Extract the [x, y] coordinate from the center of the cell holding the provided text.  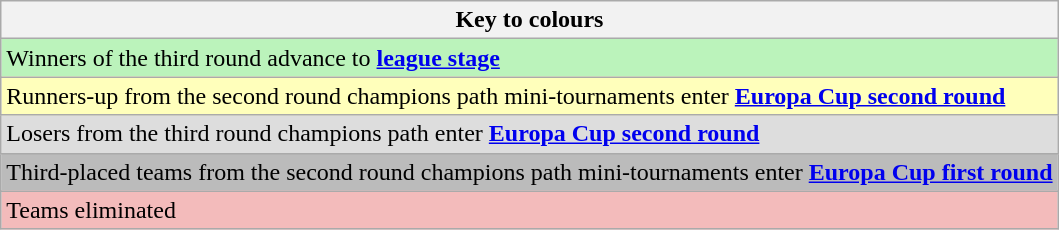
Losers from the third round champions path enter Europa Cup second round [530, 134]
Third-placed teams from the second round champions path mini-tournaments enter Europa Cup first round [530, 172]
Teams eliminated [530, 210]
Key to colours [530, 20]
Runners-up from the second round champions path mini-tournaments enter Europa Cup second round [530, 96]
Winners of the third round advance to league stage [530, 58]
